From the cell containing the given text, extract its center point as (X, Y) coordinate. 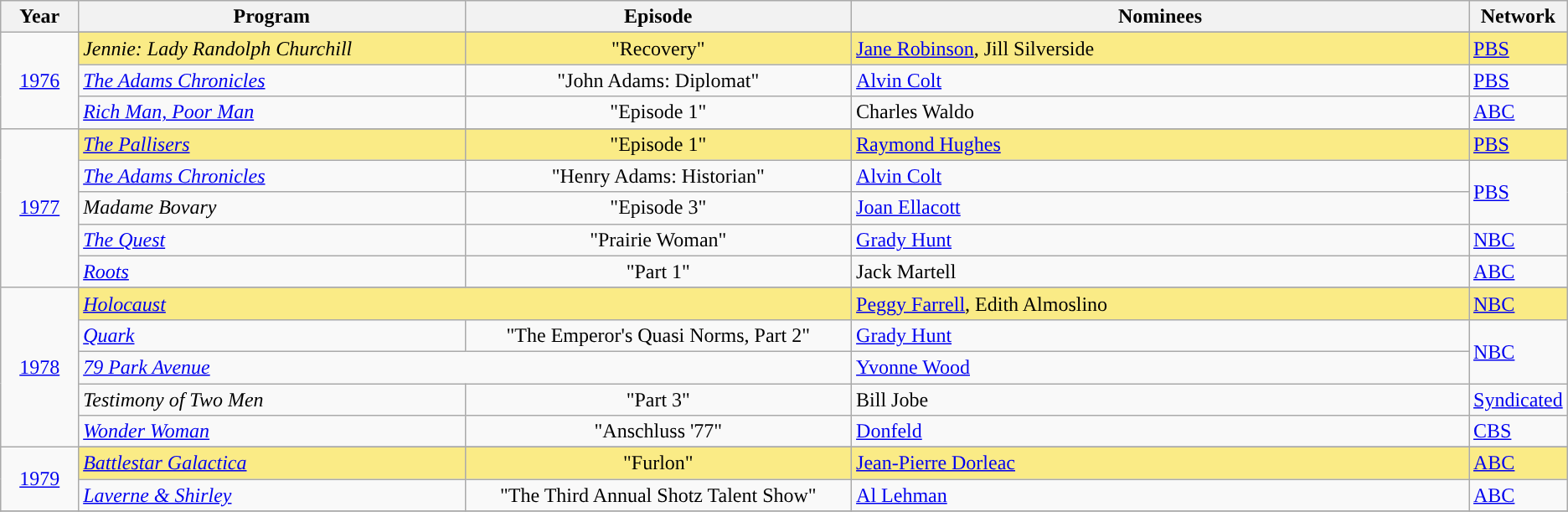
Network (1519, 17)
Donfeld (1161, 432)
Yvonne Wood (1161, 367)
Year (40, 17)
Syndicated (1519, 400)
Jennie: Lady Randolph Churchill (271, 49)
"Furlon" (658, 463)
"The Third Annual Shotz Talent Show" (658, 495)
"Part 3" (658, 400)
1977 (40, 208)
Laverne & Shirley (271, 495)
Wonder Woman (271, 432)
Jane Robinson, Jill Silverside (1161, 49)
Program (271, 17)
Quark (271, 335)
Nominees (1161, 17)
Joan Ellacott (1161, 208)
Peggy Farrell, Edith Almoslino (1161, 303)
Roots (271, 272)
"Recovery" (658, 49)
"John Adams: Diplomat" (658, 80)
Jean-Pierre Dorleac (1161, 463)
"Episode 3" (658, 208)
"Part 1" (658, 272)
The Pallisers (271, 144)
Charles Waldo (1161, 112)
CBS (1519, 432)
1978 (40, 367)
Raymond Hughes (1161, 144)
Jack Martell (1161, 272)
Bill Jobe (1161, 400)
Al Lehman (1161, 495)
1979 (40, 479)
"Henry Adams: Historian" (658, 176)
"Anschluss '77" (658, 432)
79 Park Avenue (466, 367)
The Quest (271, 240)
1976 (40, 80)
Battlestar Galactica (271, 463)
Rich Man, Poor Man (271, 112)
Testimony of Two Men (271, 400)
Holocaust (466, 303)
Episode (658, 17)
"The Emperor's Quasi Norms, Part 2" (658, 335)
"Prairie Woman" (658, 240)
Madame Bovary (271, 208)
